Return (X, Y) of the center of cell containing provided text 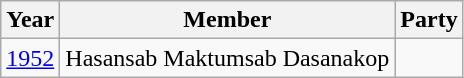
Member (228, 20)
Hasansab Maktumsab Dasanakop (228, 58)
Party (429, 20)
1952 (30, 58)
Year (30, 20)
